For the text-containing cell, return its midpoint in (X, Y) coordinate format. 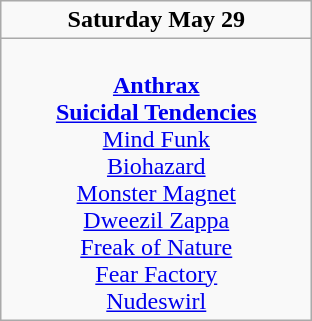
Anthrax Suicidal Tendencies Mind Funk Biohazard Monster Magnet Dweezil Zappa Freak of Nature Fear Factory Nudeswirl (156, 180)
Saturday May 29 (156, 20)
